Return the [x, y] coordinate for the center point of the cell that contains the specified text.  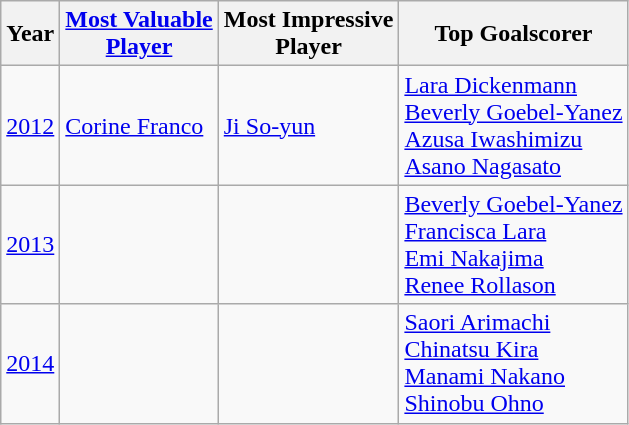
Year [30, 34]
2013 [30, 244]
Most ImpressivePlayer [308, 34]
Most ValuablePlayer [139, 34]
Corine Franco [139, 126]
Top Goalscorer [514, 34]
Beverly Goebel-Yanez Francisca Lara Emi Nakajima Renee Rollason [514, 244]
Lara Dickenmann Beverly Goebel-Yanez Azusa Iwashimizu Asano Nagasato [514, 126]
2012 [30, 126]
2014 [30, 364]
Ji So-yun [308, 126]
Saori Arimachi Chinatsu Kira Manami Nakano Shinobu Ohno [514, 364]
